Provide the [X, Y] coordinate of the cell's center where the given text is located.  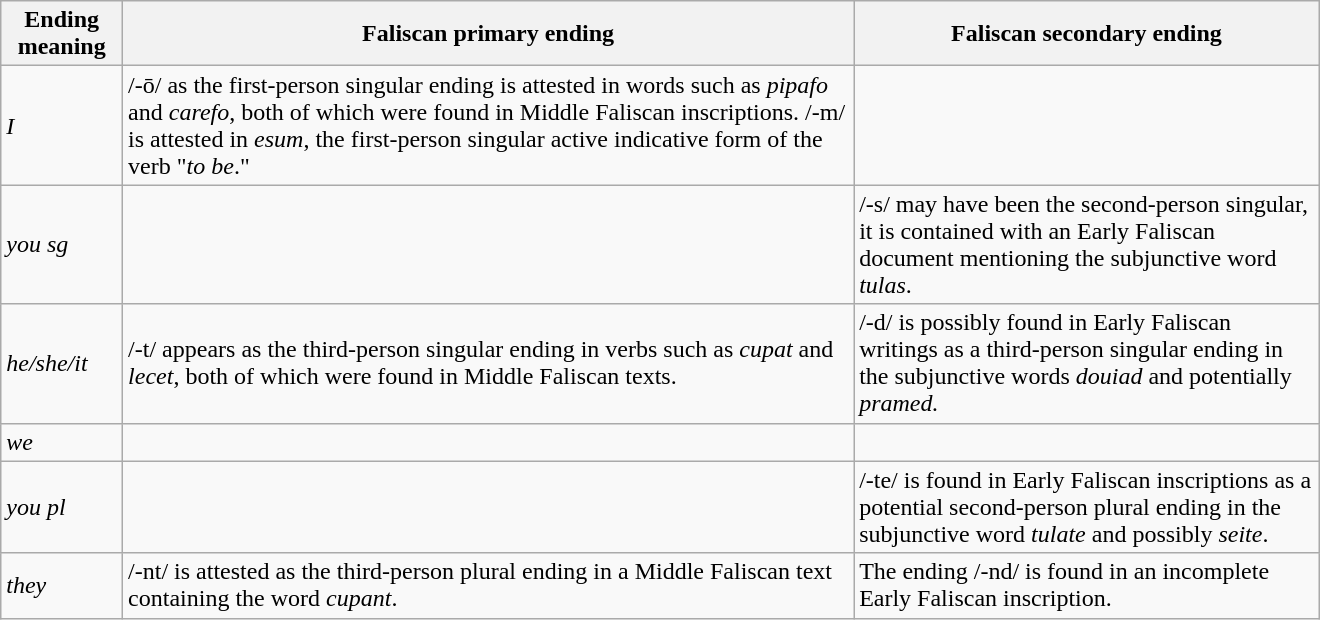
/-nt/ is attested as the third-person plural ending in a Middle Faliscan text containing the word cupant. [488, 586]
/-s/ may have been the second-person singular, it is contained with an Early Faliscan document mentioning the subjunctive word tulas. [1087, 244]
/-te/ is found in Early Faliscan inscriptions as a potential second-person plural ending in the subjunctive word tulate and possibly seite. [1087, 507]
you sg [62, 244]
they [62, 586]
Ending meaning [62, 34]
we [62, 442]
/-d/ is possibly found in Early Faliscan writings as a third-person singular ending in the subjunctive words douiad and potentially pramed. [1087, 364]
you pl [62, 507]
Faliscan secondary ending [1087, 34]
Faliscan primary ending [488, 34]
/-t/ appears as the third-person singular ending in verbs such as cupat and lecet, both of which were found in Middle Faliscan texts. [488, 364]
I [62, 126]
The ending /-nd/ is found in an incomplete Early Faliscan inscription. [1087, 586]
he/she/it [62, 364]
